Return [x, y] of the center of cell containing provided text 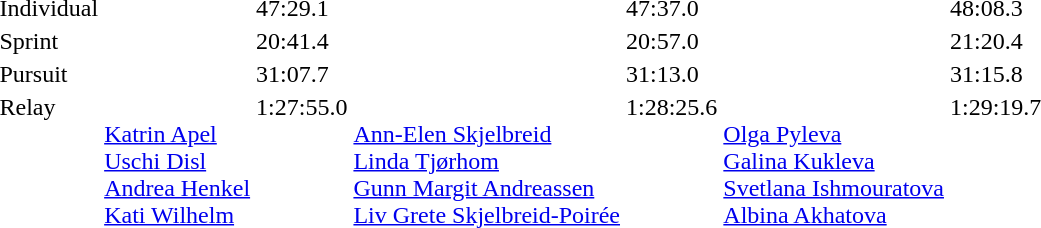
31:13.0 [672, 74]
20:57.0 [672, 41]
31:07.7 [302, 74]
20:41.4 [302, 41]
